Extract the (X, Y) coordinate from the center of the cell holding the provided text.  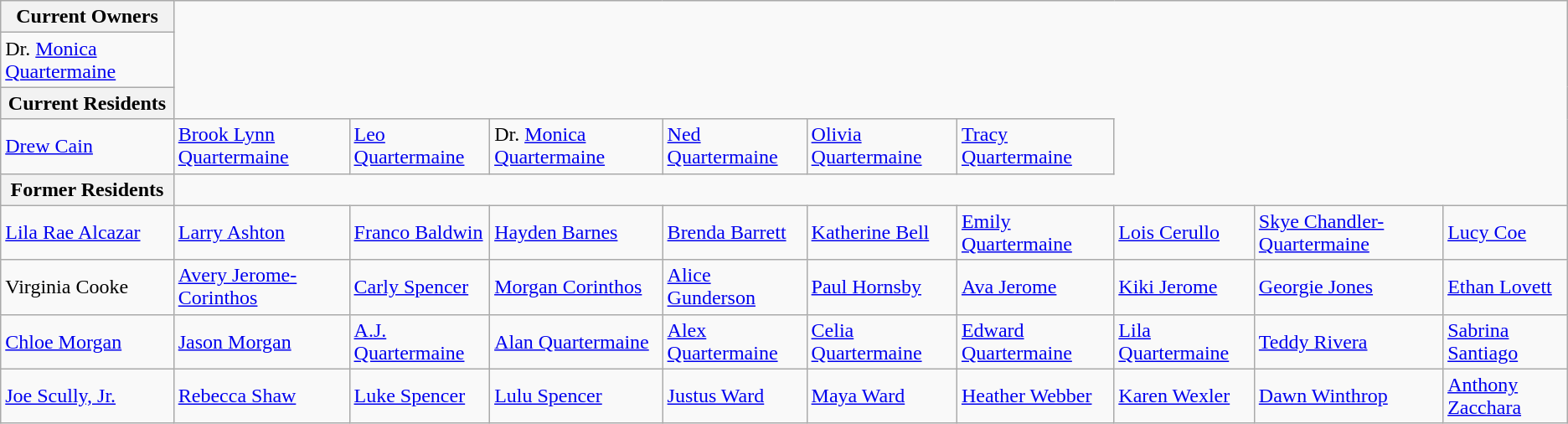
Drew Cain (87, 146)
Karen Wexler (1184, 396)
Anthony Zacchara (1506, 396)
Heather Webber (1035, 396)
Lois Cerullo (1184, 233)
Lila Rae Alcazar (87, 233)
Celia Quartermaine (881, 342)
Alex Quartermaine (735, 342)
Rebecca Shaw (261, 396)
Lila Quartermaine (1184, 342)
Chloe Morgan (87, 342)
Jason Morgan (261, 342)
Leo Quartermaine (420, 146)
Morgan Corinthos (576, 287)
A.J. Quartermaine (420, 342)
Kiki Jerome (1184, 287)
Hayden Barnes (576, 233)
Alan Quartermaine (576, 342)
Justus Ward (735, 396)
Georgie Jones (1349, 287)
Avery Jerome-Corinthos (261, 287)
Paul Hornsby (881, 287)
Current Owners (87, 17)
Dawn Winthrop (1349, 396)
Brook Lynn Quartermaine (261, 146)
Current Residents (87, 103)
Ethan Lovett (1506, 287)
Former Residents (87, 189)
Joe Scully, Jr. (87, 396)
Emily Quartermaine (1035, 233)
Brenda Barrett (735, 233)
Tracy Quartermaine (1035, 146)
Katherine Bell (881, 233)
Skye Chandler-Quartermaine (1349, 233)
Olivia Quartermaine (881, 146)
Sabrina Santiago (1506, 342)
Teddy Rivera (1349, 342)
Carly Spencer (420, 287)
Alice Gunderson (735, 287)
Ava Jerome (1035, 287)
Larry Ashton (261, 233)
Virginia Cooke (87, 287)
Lulu Spencer (576, 396)
Franco Baldwin (420, 233)
Luke Spencer (420, 396)
Edward Quartermaine (1035, 342)
Lucy Coe (1506, 233)
Ned Quartermaine (735, 146)
Maya Ward (881, 396)
